Search for the cell housing the specified text and yield its (x, y) center coordinate. 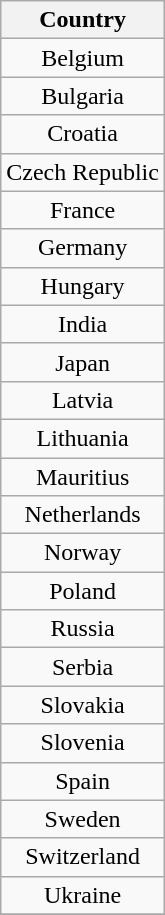
India (83, 324)
Netherlands (83, 515)
Hungary (83, 286)
Switzerland (83, 857)
Sweden (83, 819)
Czech Republic (83, 172)
Lithuania (83, 438)
Poland (83, 591)
Slovakia (83, 705)
Ukraine (83, 895)
Germany (83, 248)
France (83, 210)
Japan (83, 362)
Country (83, 20)
Russia (83, 629)
Spain (83, 781)
Slovenia (83, 743)
Croatia (83, 134)
Mauritius (83, 477)
Norway (83, 553)
Serbia (83, 667)
Latvia (83, 400)
Bulgaria (83, 96)
Belgium (83, 58)
